Return the [X, Y] coordinate for the center point of the cell that contains the specified text.  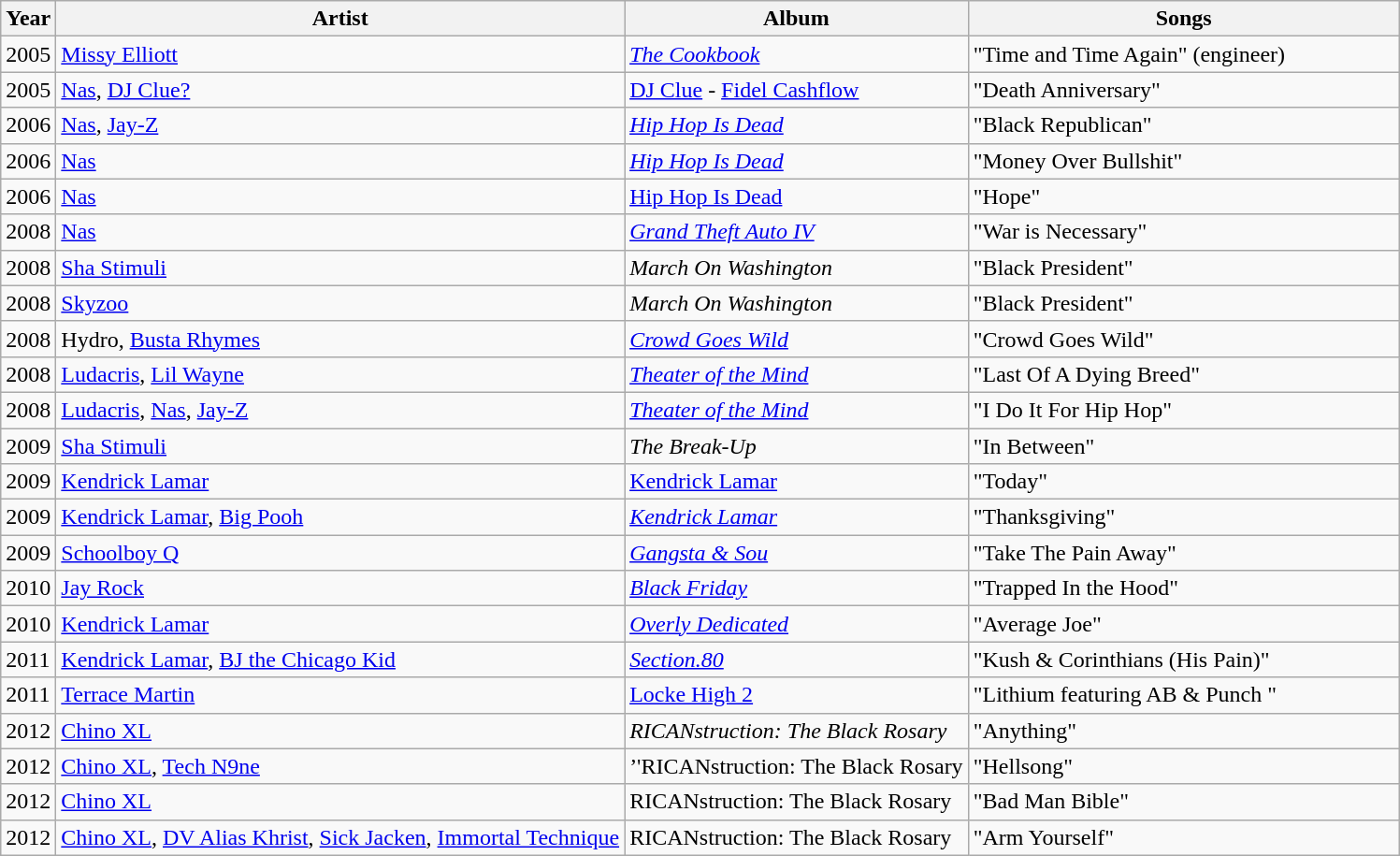
Nas, Jay-Z [340, 125]
Crowd Goes Wild [797, 339]
"Anything" [1184, 731]
"Take The Pain Away" [1184, 553]
"Death Anniversary" [1184, 90]
Terrace Martin [340, 695]
Nas, DJ Clue? [340, 90]
Chino XL, Tech N9ne [340, 766]
"Money Over Bullshit" [1184, 161]
"Bad Man Bible" [1184, 802]
"War is Necessary" [1184, 232]
Grand Theft Auto IV [797, 232]
Album [797, 19]
Year [28, 19]
Chino XL, DV Alias Khrist, Sick Jacken, Immortal Technique [340, 837]
"Trapped In the Hood" [1184, 588]
"Last Of A Dying Breed" [1184, 374]
"Lithium featuring AB & Punch " [1184, 695]
"I Do It For Hip Hop" [1184, 410]
"Kush & Corinthians (His Pain)" [1184, 660]
Hydro, Busta Rhymes [340, 339]
DJ Clue - Fidel Cashflow [797, 90]
"In Between" [1184, 446]
The Cookbook [797, 54]
Locke High 2 [797, 695]
Kendrick Lamar, BJ the Chicago Kid [340, 660]
"Time and Time Again" (engineer) [1184, 54]
Section.80 [797, 660]
Schoolboy Q [340, 553]
Skyzoo [340, 303]
Artist [340, 19]
’'RICANstruction: The Black Rosary [797, 766]
Kendrick Lamar, Big Pooh [340, 517]
"Thanksgiving" [1184, 517]
"Crowd Goes Wild" [1184, 339]
Missy Elliott [340, 54]
Overly Dedicated [797, 624]
"Hope" [1184, 196]
Jay Rock [340, 588]
"Arm Yourself" [1184, 837]
"Hellsong" [1184, 766]
Ludacris, Lil Wayne [340, 374]
"Black Republican" [1184, 125]
Songs [1184, 19]
Gangsta & Sou [797, 553]
Ludacris, Nas, Jay-Z [340, 410]
Black Friday [797, 588]
"Today" [1184, 482]
The Break-Up [797, 446]
"Average Joe" [1184, 624]
